Pinpoint the cell where the given text exists, returning its (X, Y) midpoint coordinate. 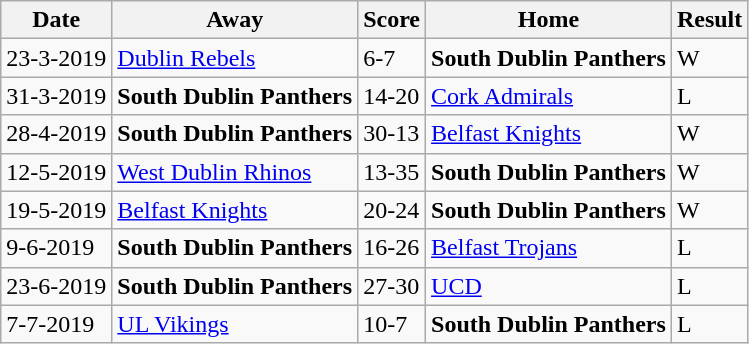
6-7 (392, 58)
23-3-2019 (56, 58)
Away (235, 20)
16-26 (392, 248)
Belfast Trojans (549, 248)
Score (392, 20)
9-6-2019 (56, 248)
23-6-2019 (56, 286)
20-24 (392, 210)
31-3-2019 (56, 96)
10-7 (392, 324)
Home (549, 20)
Dublin Rebels (235, 58)
28-4-2019 (56, 134)
19-5-2019 (56, 210)
13-35 (392, 172)
30-13 (392, 134)
Cork Admirals (549, 96)
7-7-2019 (56, 324)
UL Vikings (235, 324)
UCD (549, 286)
West Dublin Rhinos (235, 172)
Date (56, 20)
14-20 (392, 96)
12-5-2019 (56, 172)
27-30 (392, 286)
Result (709, 20)
